Determine the [x, y] coordinate at the center of the cell enclosing the given text.  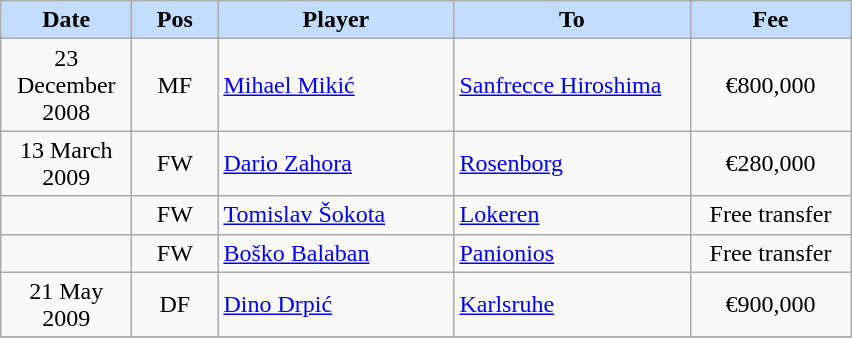
Lokeren [572, 215]
Mihael Mikić [336, 85]
Fee [770, 20]
Karlsruhe [572, 304]
23 December 2008 [66, 85]
DF [175, 304]
Dino Drpić [336, 304]
Rosenborg [572, 164]
€900,000 [770, 304]
Date [66, 20]
Boško Balaban [336, 253]
MF [175, 85]
21 May 2009 [66, 304]
€280,000 [770, 164]
Pos [175, 20]
13 March 2009 [66, 164]
To [572, 20]
€800,000 [770, 85]
Panionios [572, 253]
Dario Zahora [336, 164]
Tomislav Šokota [336, 215]
Player [336, 20]
Sanfrecce Hiroshima [572, 85]
